From the cell containing the given text, extract its center point as [X, Y] coordinate. 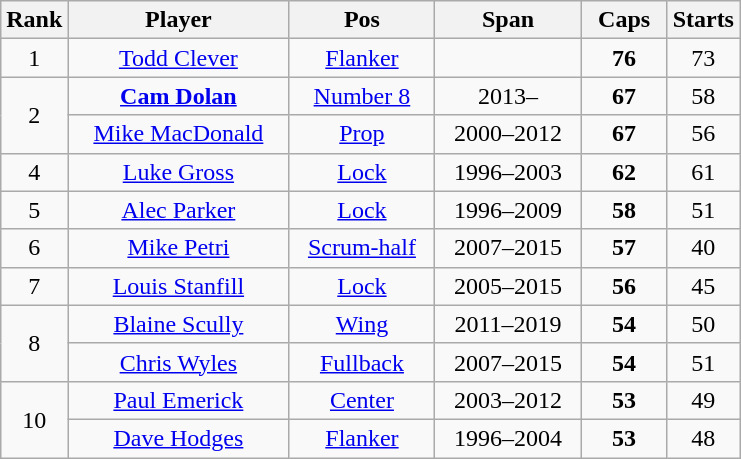
5 [34, 210]
1996–2004 [508, 438]
1 [34, 58]
7 [34, 286]
Rank [34, 20]
40 [703, 248]
Center [362, 400]
Pos [362, 20]
4 [34, 172]
Louis Stanfill [178, 286]
45 [703, 286]
50 [703, 324]
Mike MacDonald [178, 134]
57 [624, 248]
73 [703, 58]
Dave Hodges [178, 438]
1996–2009 [508, 210]
49 [703, 400]
2000–2012 [508, 134]
Blaine Scully [178, 324]
8 [34, 343]
Starts [703, 20]
1996–2003 [508, 172]
Fullback [362, 362]
Wing [362, 324]
61 [703, 172]
Cam Dolan [178, 96]
Luke Gross [178, 172]
Alec Parker [178, 210]
2003–2012 [508, 400]
Player [178, 20]
2011–2019 [508, 324]
48 [703, 438]
Todd Clever [178, 58]
76 [624, 58]
Caps [624, 20]
6 [34, 248]
2 [34, 115]
Paul Emerick [178, 400]
Span [508, 20]
2013– [508, 96]
Chris Wyles [178, 362]
Number 8 [362, 96]
Prop [362, 134]
10 [34, 419]
2005–2015 [508, 286]
Scrum-half [362, 248]
62 [624, 172]
Mike Petri [178, 248]
